For the text-containing cell, return its midpoint in (X, Y) coordinate format. 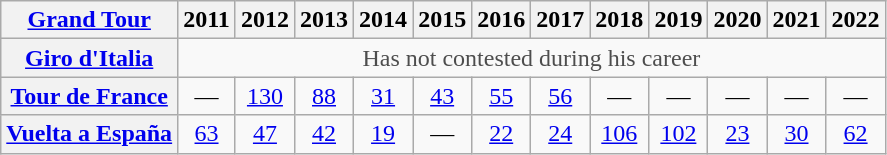
2021 (796, 20)
130 (264, 96)
2015 (442, 20)
47 (264, 134)
30 (796, 134)
23 (738, 134)
102 (678, 134)
31 (384, 96)
2016 (502, 20)
62 (856, 134)
2022 (856, 20)
2019 (678, 20)
2013 (324, 20)
2020 (738, 20)
Vuelta a España (90, 134)
Tour de France (90, 96)
Grand Tour (90, 20)
2011 (207, 20)
106 (620, 134)
88 (324, 96)
2018 (620, 20)
2017 (560, 20)
63 (207, 134)
24 (560, 134)
42 (324, 134)
43 (442, 96)
2014 (384, 20)
55 (502, 96)
Has not contested during his career (532, 58)
56 (560, 96)
22 (502, 134)
19 (384, 134)
2012 (264, 20)
Giro d'Italia (90, 58)
